Provide the (X, Y) coordinate of the cell's center where the given text is located.  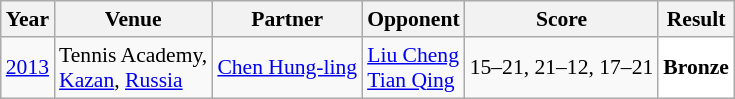
Opponent (414, 19)
Chen Hung-ling (287, 68)
Tennis Academy,Kazan, Russia (133, 68)
Result (696, 19)
Year (28, 19)
2013 (28, 68)
Liu Cheng Tian Qing (414, 68)
15–21, 21–12, 17–21 (562, 68)
Score (562, 19)
Partner (287, 19)
Venue (133, 19)
Bronze (696, 68)
